For the text-containing cell, return its midpoint in [x, y] coordinate format. 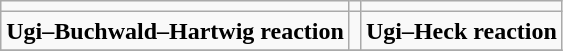
Ugi–Buchwald–Hartwig reaction [176, 31]
Ugi–Heck reaction [461, 31]
